Search for the cell housing the specified text and yield its (x, y) center coordinate. 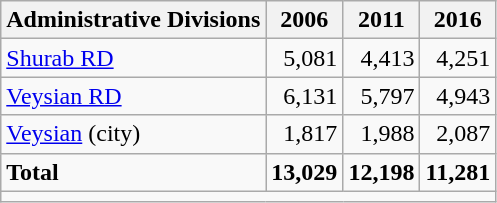
6,131 (304, 96)
5,797 (382, 96)
Total (134, 172)
11,281 (458, 172)
4,413 (382, 58)
1,988 (382, 134)
Administrative Divisions (134, 20)
5,081 (304, 58)
1,817 (304, 134)
2,087 (458, 134)
Shurab RD (134, 58)
4,943 (458, 96)
2016 (458, 20)
2011 (382, 20)
13,029 (304, 172)
4,251 (458, 58)
12,198 (382, 172)
2006 (304, 20)
Veysian RD (134, 96)
Veysian (city) (134, 134)
